Extract the [x, y] coordinate from the center of the cell holding the provided text.  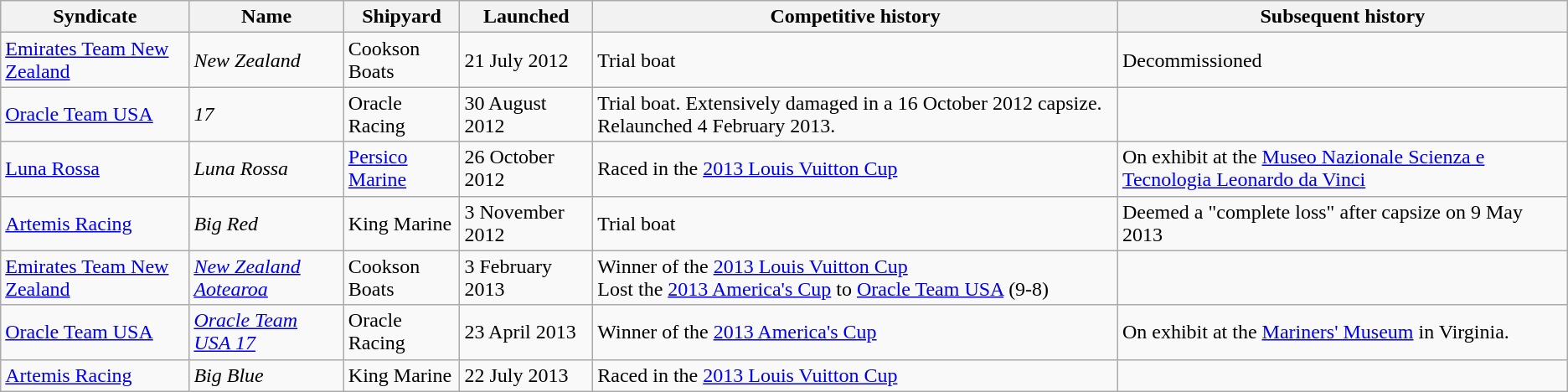
3 November 2012 [526, 223]
On exhibit at the Mariners' Museum in Virginia. [1342, 332]
Decommissioned [1342, 60]
New Zealand Aotearoa [266, 278]
Big Red [266, 223]
Subsequent history [1342, 17]
Winner of the 2013 America's Cup [856, 332]
Deemed a "complete loss" after capsize on 9 May 2013 [1342, 223]
17 [266, 114]
21 July 2012 [526, 60]
Persico Marine [402, 169]
23 April 2013 [526, 332]
30 August 2012 [526, 114]
New Zealand [266, 60]
Trial boat. Extensively damaged in a 16 October 2012 capsize. Relaunched 4 February 2013. [856, 114]
Competitive history [856, 17]
Big Blue [266, 375]
Winner of the 2013 Louis Vuitton CupLost the 2013 America's Cup to Oracle Team USA (9-8) [856, 278]
Oracle Team USA 17 [266, 332]
Launched [526, 17]
3 February 2013 [526, 278]
On exhibit at the Museo Nazionale Scienza e Tecnologia Leonardo da Vinci [1342, 169]
26 October 2012 [526, 169]
Name [266, 17]
22 July 2013 [526, 375]
Shipyard [402, 17]
Syndicate [95, 17]
